Capture the cell that displays the provided text and extract its (X, Y) central coordinate. 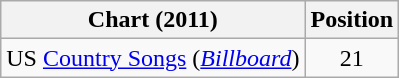
US Country Songs (Billboard) (153, 58)
21 (352, 58)
Position (352, 20)
Chart (2011) (153, 20)
